Capture the cell that displays the provided text and extract its [x, y] central coordinate. 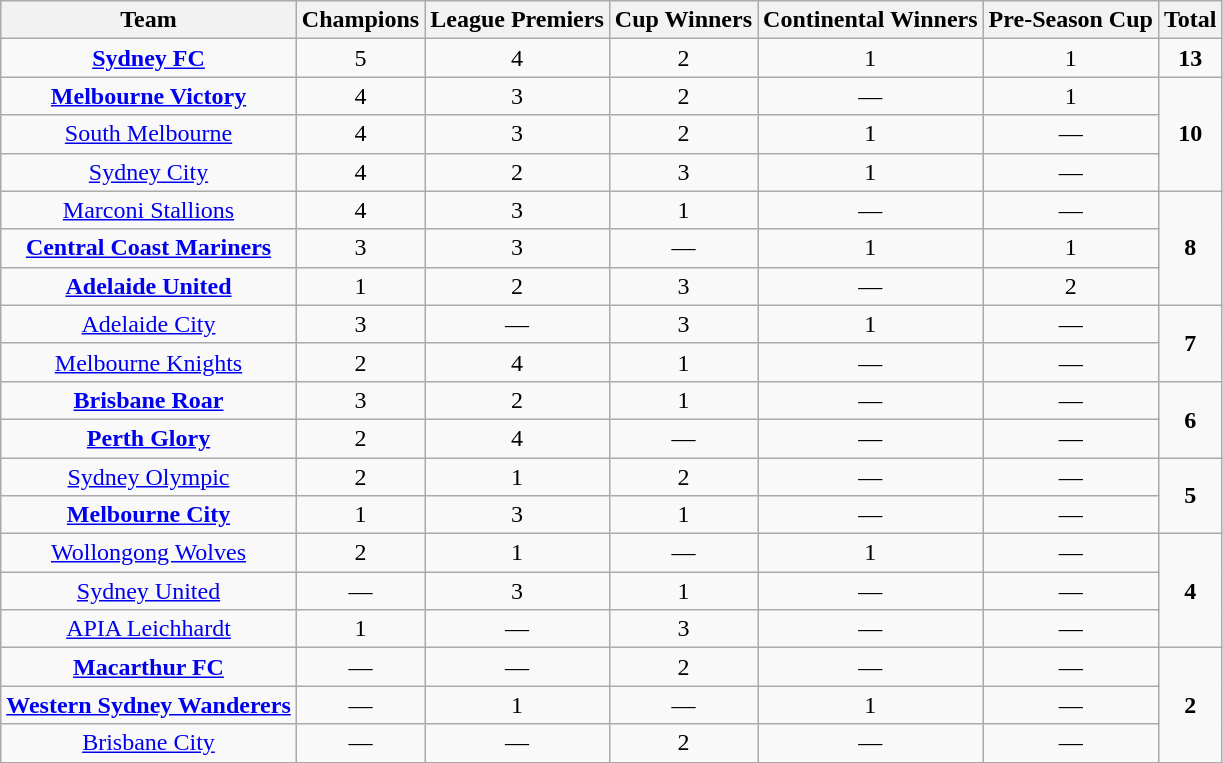
Sydney United [149, 591]
Adelaide United [149, 286]
Wollongong Wolves [149, 553]
League Premiers [518, 20]
6 [1190, 419]
APIA Leichhardt [149, 629]
Macarthur FC [149, 667]
Total [1190, 20]
Melbourne Knights [149, 362]
Central Coast Mariners [149, 248]
8 [1190, 248]
Adelaide City [149, 324]
Melbourne Victory [149, 96]
Cup Winners [683, 20]
7 [1190, 343]
Champions [360, 20]
Melbourne City [149, 515]
Western Sydney Wanderers [149, 705]
Sydney Olympic [149, 477]
Continental Winners [871, 20]
10 [1190, 134]
Perth Glory [149, 438]
Marconi Stallions [149, 210]
Sydney City [149, 172]
Sydney FC [149, 58]
13 [1190, 58]
Brisbane City [149, 743]
Brisbane Roar [149, 400]
Team [149, 20]
South Melbourne [149, 134]
Pre-Season Cup [1070, 20]
